Output the [X, Y] coordinate of the center of the cell containing the given text.  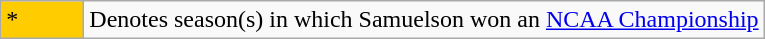
Denotes season(s) in which Samuelson won an NCAA Championship [424, 20]
* [42, 20]
